Return the (X, Y) coordinate for the center point of the cell that contains the specified text.  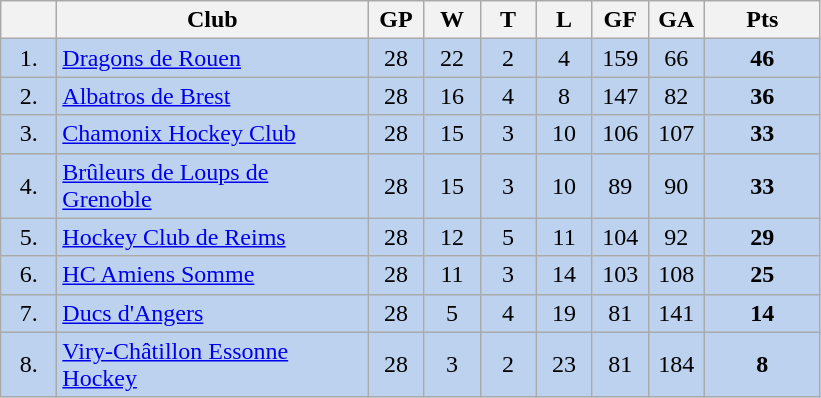
GF (620, 20)
89 (620, 186)
7. (29, 313)
Albatros de Brest (212, 96)
L (564, 20)
T (508, 20)
12 (452, 237)
36 (762, 96)
104 (620, 237)
22 (452, 58)
Dragons de Rouen (212, 58)
159 (620, 58)
Chamonix Hockey Club (212, 134)
Brûleurs de Loups de Grenoble (212, 186)
141 (676, 313)
103 (620, 275)
GP (396, 20)
Hockey Club de Reims (212, 237)
92 (676, 237)
29 (762, 237)
GA (676, 20)
3. (29, 134)
Club (212, 20)
4. (29, 186)
5. (29, 237)
23 (564, 364)
107 (676, 134)
2. (29, 96)
Viry-Châtillon Essonne Hockey‎ (212, 364)
W (452, 20)
8. (29, 364)
25 (762, 275)
66 (676, 58)
108 (676, 275)
90 (676, 186)
1. (29, 58)
16 (452, 96)
46 (762, 58)
Ducs d'Angers (212, 313)
6. (29, 275)
184 (676, 364)
HC Amiens Somme (212, 275)
147 (620, 96)
19 (564, 313)
82 (676, 96)
Pts (762, 20)
106 (620, 134)
